Identify which cell holds the provided text, then report its [x, y] central coordinate. 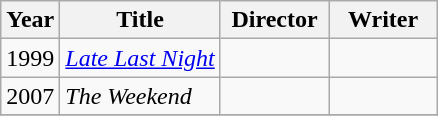
Year [30, 20]
Title [140, 20]
The Weekend [140, 96]
1999 [30, 58]
2007 [30, 96]
Late Last Night [140, 58]
Director [274, 20]
Writer [384, 20]
